For the text-containing cell, return its midpoint in [X, Y] coordinate format. 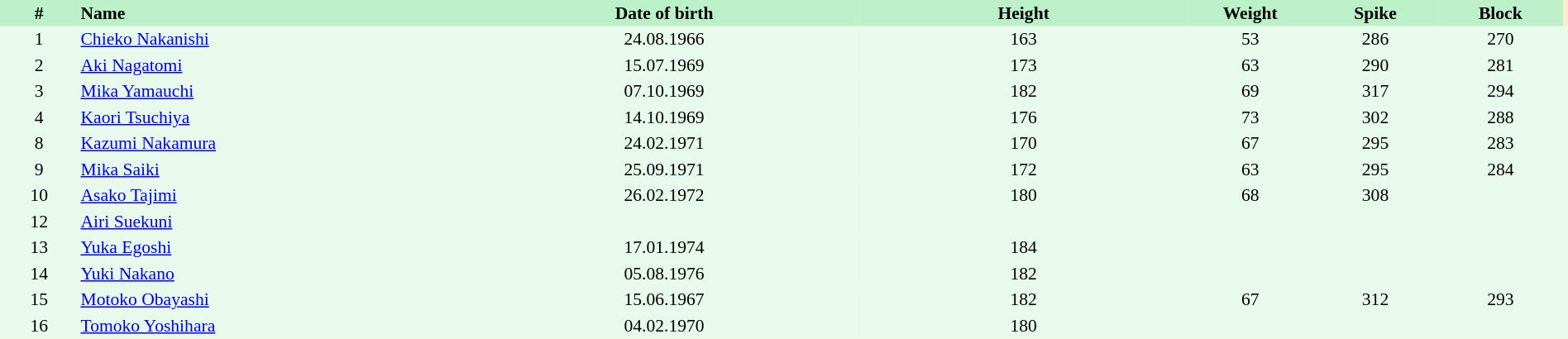
24.08.1966 [664, 40]
Airi Suekuni [273, 222]
14 [39, 274]
1 [39, 40]
Height [1024, 13]
Kazumi Nakamura [273, 144]
184 [1024, 248]
53 [1250, 40]
15 [39, 299]
Name [273, 13]
04.02.1970 [664, 326]
294 [1500, 91]
286 [1374, 40]
173 [1024, 65]
24.02.1971 [664, 144]
05.08.1976 [664, 274]
Tomoko Yoshihara [273, 326]
2 [39, 65]
69 [1250, 91]
Weight [1250, 13]
293 [1500, 299]
12 [39, 222]
270 [1500, 40]
8 [39, 144]
290 [1374, 65]
Block [1500, 13]
17.01.1974 [664, 248]
Yuka Egoshi [273, 248]
10 [39, 195]
15.06.1967 [664, 299]
3 [39, 91]
16 [39, 326]
281 [1500, 65]
Mika Yamauchi [273, 91]
283 [1500, 144]
163 [1024, 40]
284 [1500, 169]
302 [1374, 117]
Mika Saiki [273, 169]
Spike [1374, 13]
13 [39, 248]
Date of birth [664, 13]
26.02.1972 [664, 195]
73 [1250, 117]
Asako Tajimi [273, 195]
25.09.1971 [664, 169]
Motoko Obayashi [273, 299]
Yuki Nakano [273, 274]
176 [1024, 117]
4 [39, 117]
308 [1374, 195]
68 [1250, 195]
317 [1374, 91]
172 [1024, 169]
15.07.1969 [664, 65]
14.10.1969 [664, 117]
Kaori Tsuchiya [273, 117]
170 [1024, 144]
288 [1500, 117]
Aki Nagatomi [273, 65]
Chieko Nakanishi [273, 40]
# [39, 13]
9 [39, 169]
07.10.1969 [664, 91]
312 [1374, 299]
